Detect which cell encompasses the target text, then output its (X, Y) center coordinate. 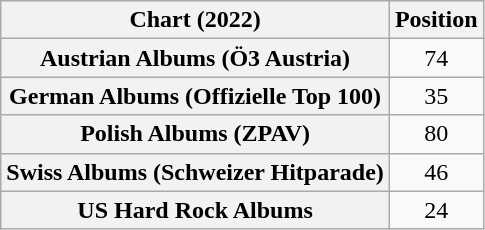
35 (436, 96)
74 (436, 58)
Polish Albums (ZPAV) (196, 134)
Austrian Albums (Ö3 Austria) (196, 58)
Swiss Albums (Schweizer Hitparade) (196, 172)
Chart (2022) (196, 20)
80 (436, 134)
24 (436, 210)
Position (436, 20)
US Hard Rock Albums (196, 210)
46 (436, 172)
German Albums (Offizielle Top 100) (196, 96)
